Locate the cell with the specified text and output its [X, Y] center coordinate. 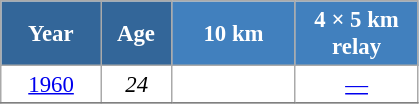
Age [136, 34]
4 × 5 km relay [356, 34]
1960 [52, 85]
24 [136, 85]
Year [52, 34]
10 km [234, 34]
— [356, 85]
